Identify which cell holds the provided text, then report its [X, Y] central coordinate. 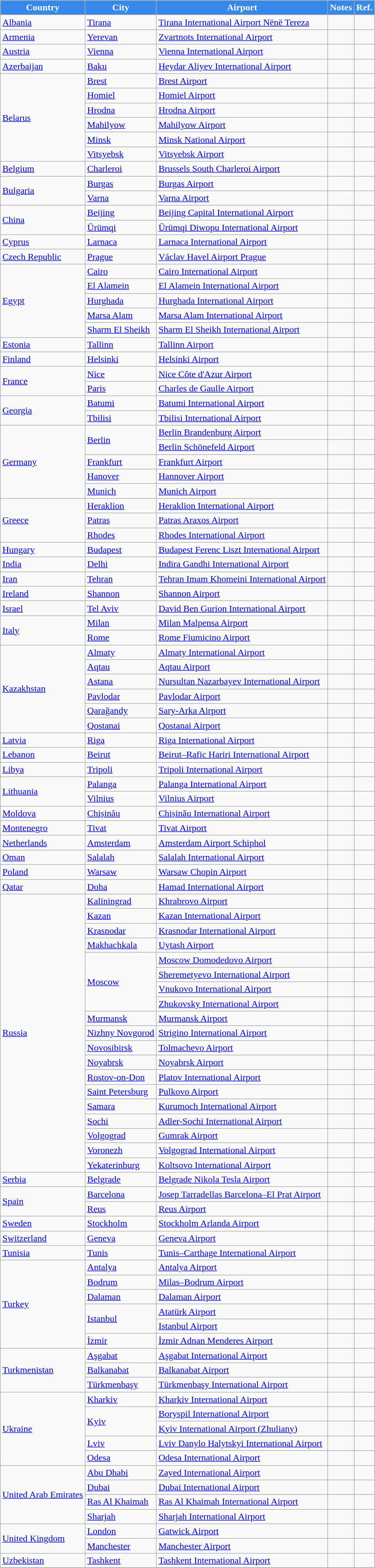
Stockholm Arlanda Airport [242, 1224]
Batumi International Airport [242, 403]
Minsk National Airport [242, 139]
Riga International Airport [242, 740]
Aşgabat [121, 1355]
Ref. [364, 8]
Vnukovo International Airport [242, 989]
Latvia [43, 740]
Kazakhstan [43, 689]
Munich [121, 491]
Qostanai Airport [242, 725]
Vienna International Airport [242, 52]
Odesa [121, 1458]
Ukraine [43, 1429]
Tirana [121, 22]
Vitsyebsk [121, 154]
Ürümqi [121, 227]
Greece [43, 520]
Dalaman [121, 1297]
Milan Malpensa Airport [242, 623]
Czech Republic [43, 257]
Qatar [43, 886]
İzmir [121, 1341]
Spain [43, 1202]
Israel [43, 608]
El Alamein International Airport [242, 286]
Helsinki Airport [242, 359]
Balkanabat Airport [242, 1370]
Tallinn Airport [242, 344]
Odesa International Airport [242, 1458]
Josep Tarradellas Barcelona–El Prat Airport [242, 1194]
Shannon Airport [242, 593]
Ireland [43, 593]
Dalaman Airport [242, 1297]
Geneva Airport [242, 1238]
Netherlands [43, 843]
Pavlodar [121, 696]
Batumi [121, 403]
Balkanabat [121, 1370]
Burgas [121, 184]
Sharm El Sheikh International Airport [242, 330]
Hrodna Airport [242, 110]
Vilnius [121, 799]
Ürümqi Diwopu International Airport [242, 227]
Tehran Imam Khomeini International Airport [242, 579]
Milan [121, 623]
Heraklion [121, 506]
Doha [121, 886]
Belgrade Nikola Tesla Airport [242, 1180]
Uytash Airport [242, 945]
Notes [341, 8]
Aşgabat International Airport [242, 1355]
Palanga [121, 784]
Oman [43, 857]
Bulgaria [43, 191]
Lithuania [43, 791]
Beirut–Rafic Hariri International Airport [242, 755]
Albania [43, 22]
United Kingdom [43, 1538]
Dubai International Airport [242, 1487]
Sweden [43, 1224]
Saint Petersburg [121, 1092]
Lebanon [43, 755]
Burgas Airport [242, 184]
Kharkiv [121, 1399]
Berlin Brandenburg Airport [242, 433]
Zvartnots International Airport [242, 37]
Sharjah [121, 1516]
Sochi [121, 1121]
Cairo International Airport [242, 271]
El Alamein [121, 286]
Hungary [43, 550]
Vilnius Airport [242, 799]
Brest [121, 81]
Baku [121, 66]
Country [43, 8]
Reus [121, 1209]
Tripoli International Airport [242, 769]
Sharjah International Airport [242, 1516]
France [43, 381]
Kazan [121, 916]
Shannon [121, 593]
Nice Côte d'Azur Airport [242, 374]
Switzerland [43, 1238]
Platov International Airport [242, 1077]
Azerbaijan [43, 66]
Tunis [121, 1253]
Indira Gandhi International Airport [242, 564]
Helsinki [121, 359]
Montenegro [43, 828]
Tel Aviv [121, 608]
Atatürk Airport [242, 1311]
Beijing [121, 213]
Lviv Danylo Halytskyi International Airport [242, 1443]
Marsa Alam [121, 315]
Georgia [43, 410]
Ras Al Khaimah [121, 1502]
Istanbul Airport [242, 1326]
Sary-Arka Airport [242, 711]
Larnaca International Airport [242, 242]
Germany [43, 462]
Belgium [43, 169]
Gumrak Airport [242, 1136]
Milas–Bodrum Airport [242, 1282]
Moscow Domodedovo Airport [242, 960]
Makhachkala [121, 945]
Frankfurt [121, 462]
Almaty [121, 652]
Astana [121, 682]
Tbilisi [121, 418]
Libya [43, 769]
Amsterdam Airport Schiphol [242, 843]
Estonia [43, 344]
Tirana International Airport Nënë Tereza [242, 22]
Hamad International Airport [242, 886]
Kaliningrad [121, 901]
Qostanai [121, 725]
Hanover [121, 476]
Volgograd International Airport [242, 1150]
Serbia [43, 1180]
Murmansk [121, 1018]
Mahilyow [121, 125]
Italy [43, 630]
Krasnodar [121, 931]
Prague [121, 257]
Kharkiv International Airport [242, 1399]
Chișinău International Airport [242, 813]
Tripoli [121, 769]
Barcelona [121, 1194]
Antalya Airport [242, 1267]
Yekaterinburg [121, 1165]
Tunisia [43, 1253]
Berlin Schönefeld Airport [242, 447]
Riga [121, 740]
Berlin [121, 440]
Qarağandy [121, 711]
Novosibirsk [121, 1048]
Minsk [121, 139]
Iran [43, 579]
Nursultan Nazarbayev International Airport [242, 682]
Tehran [121, 579]
Voronezh [121, 1150]
Poland [43, 872]
Kyiv [121, 1421]
United Arab Emirates [43, 1494]
Tolmachevo Airport [242, 1048]
Tivat [121, 828]
Heydar Aliyev International Airport [242, 66]
Ras Al Khaimah International Airport [242, 1502]
Moscow [121, 982]
Strigino International Airport [242, 1033]
Charleroi [121, 169]
Paris [121, 388]
Dubai [121, 1487]
Turkey [43, 1304]
Palanga International Airport [242, 784]
Aqtau [121, 667]
Munich Airport [242, 491]
Austria [43, 52]
Lviv [121, 1443]
Sheremetyevo International Airport [242, 975]
Beirut [121, 755]
Zhukovsky International Airport [242, 1004]
Marsa Alam International Airport [242, 315]
Vitsyebsk Airport [242, 154]
Yerevan [121, 37]
Bodrum [121, 1282]
Salalah [121, 857]
Vienna [121, 52]
Warsaw Chopin Airport [242, 872]
Pavlodar Airport [242, 696]
Volgograd [121, 1136]
Noyabrsk [121, 1062]
Gatwick Airport [242, 1531]
Khrabrovo Airport [242, 901]
China [43, 220]
Homiel [121, 95]
Tashkent [121, 1560]
India [43, 564]
Rhodes International Airport [242, 535]
Warsaw [121, 872]
Uzbekistan [43, 1560]
Reus Airport [242, 1209]
Rome Fiumicino Airport [242, 637]
Türkmenbaşy [121, 1385]
Beijing Capital International Airport [242, 213]
Larnaca [121, 242]
Istanbul [121, 1319]
Amsterdam [121, 843]
Stockholm [121, 1224]
Budapest [121, 550]
Antalya [121, 1267]
Manchester [121, 1546]
Tallinn [121, 344]
Frankfurt Airport [242, 462]
Cyprus [43, 242]
Charles de Gaulle Airport [242, 388]
Heraklion International Airport [242, 506]
Finland [43, 359]
Samara [121, 1106]
Homiel Airport [242, 95]
Egypt [43, 301]
Tbilisi International Airport [242, 418]
Nice [121, 374]
Hrodna [121, 110]
Manchester Airport [242, 1546]
Hurghada [121, 301]
Russia [43, 1033]
Patras Araxos Airport [242, 520]
Cairo [121, 271]
Chișinău [121, 813]
Almaty International Airport [242, 652]
Sharm El Sheikh [121, 330]
Rome [121, 637]
Patras [121, 520]
Moldova [43, 813]
London [121, 1531]
Tivat Airport [242, 828]
City [121, 8]
Mahilyow Airport [242, 125]
Kyiv International Airport (Zhuliany) [242, 1429]
Krasnodar International Airport [242, 931]
Turkmenistan [43, 1370]
Tunis–Carthage International Airport [242, 1253]
Belarus [43, 117]
David Ben Gurion International Airport [242, 608]
Nizhny Novgorod [121, 1033]
Václav Havel Airport Prague [242, 257]
Salalah International Airport [242, 857]
Belgrade [121, 1180]
Aqtau Airport [242, 667]
Koltsovo International Airport [242, 1165]
Pulkovo Airport [242, 1092]
Boryspil International Airport [242, 1414]
Hurghada International Airport [242, 301]
Geneva [121, 1238]
Abu Dhabi [121, 1473]
Varna Airport [242, 198]
Kazan International Airport [242, 916]
Adler-Sochi International Airport [242, 1121]
Türkmenbaşy International Airport [242, 1385]
Armenia [43, 37]
Rhodes [121, 535]
Hannover Airport [242, 476]
Murmansk Airport [242, 1018]
Delhi [121, 564]
Tashkent International Airport [242, 1560]
Noyabrsk Airport [242, 1062]
Brussels South Charleroi Airport [242, 169]
Brest Airport [242, 81]
Budapest Ferenc Liszt International Airport [242, 550]
Zayed International Airport [242, 1473]
Airport [242, 8]
Varna [121, 198]
Rostov-on-Don [121, 1077]
Kurumoch International Airport [242, 1106]
İzmir Adnan Menderes Airport [242, 1341]
